Scan for the cell matching the given text and deliver its [X, Y] coordinate at center. 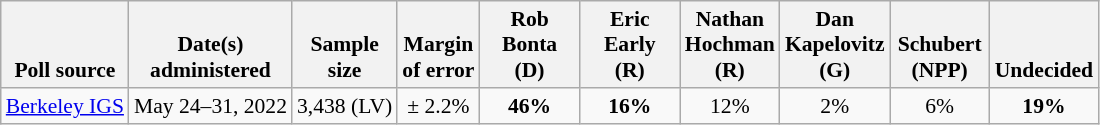
46% [530, 106]
NathanHochman(R) [730, 44]
Marginof error [438, 44]
Schubert(NPP) [940, 44]
6% [940, 106]
± 2.2% [438, 106]
Samplesize [344, 44]
16% [630, 106]
DanKapelovitz(G) [835, 44]
EricEarly(R) [630, 44]
Undecided [1044, 44]
RobBonta(D) [530, 44]
Poll source [65, 44]
19% [1044, 106]
2% [835, 106]
12% [730, 106]
May 24–31, 2022 [210, 106]
3,438 (LV) [344, 106]
Date(s)administered [210, 44]
Berkeley IGS [65, 106]
